Locate the cell with the specified text and output its [x, y] center coordinate. 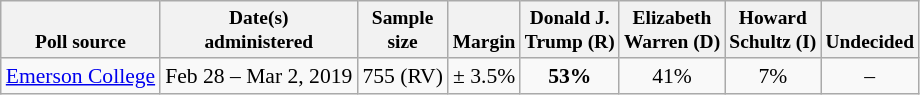
– [870, 76]
± 3.5% [484, 76]
Donald J.Trump (R) [570, 30]
HowardSchultz (I) [773, 30]
Poll source [80, 30]
Feb 28 – Mar 2, 2019 [258, 76]
53% [570, 76]
ElizabethWarren (D) [672, 30]
Samplesize [402, 30]
755 (RV) [402, 76]
Emerson College [80, 76]
7% [773, 76]
Margin [484, 30]
Undecided [870, 30]
Date(s)administered [258, 30]
41% [672, 76]
